Locate the cell with the specified text and output its [x, y] center coordinate. 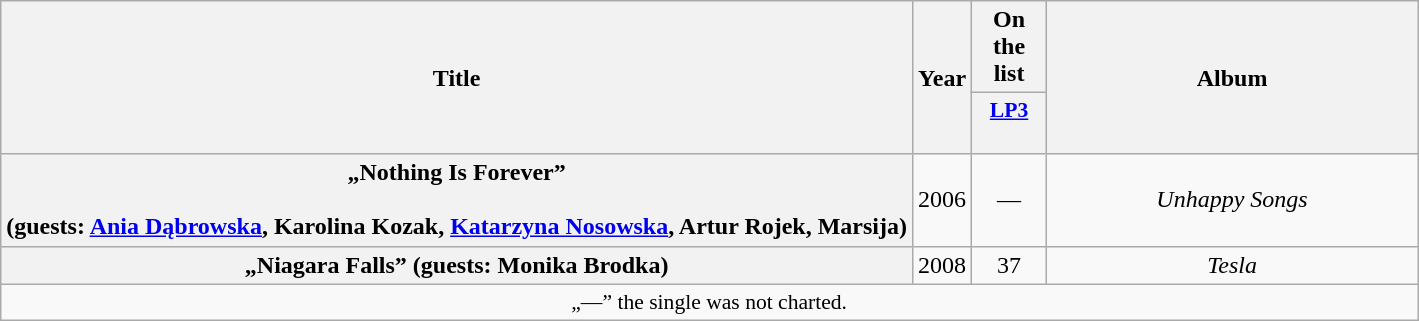
„—” the single was not charted. [710, 302]
LP3 [1010, 124]
Title [457, 78]
37 [1010, 265]
„Niagara Falls” (guests: Monika Brodka) [457, 265]
Unhappy Songs [1232, 200]
Tesla [1232, 265]
On the list [1010, 47]
— [1010, 200]
Album [1232, 78]
2008 [942, 265]
„Nothing Is Forever”(guests: Ania Dąbrowska, Karolina Kozak, Katarzyna Nosowska, Artur Rojek, Marsija) [457, 200]
Year [942, 78]
2006 [942, 200]
